Capture the cell that displays the provided text and extract its [x, y] central coordinate. 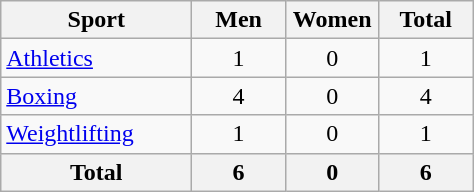
Athletics [96, 58]
Weightlifting [96, 134]
Sport [96, 20]
Men [239, 20]
Boxing [96, 96]
Women [332, 20]
